Locate the cell with the specified text and output its [X, Y] center coordinate. 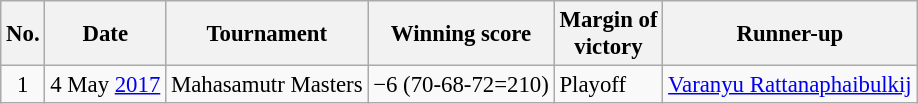
−6 (70-68-72=210) [461, 85]
Tournament [267, 34]
No. [23, 34]
Runner-up [790, 34]
4 May 2017 [106, 85]
Margin ofvictory [608, 34]
Playoff [608, 85]
Date [106, 34]
Winning score [461, 34]
Varanyu Rattanaphaibulkij [790, 85]
Mahasamutr Masters [267, 85]
1 [23, 85]
